Find where the given text appears and provide that cell's center as (X, Y) coordinate. 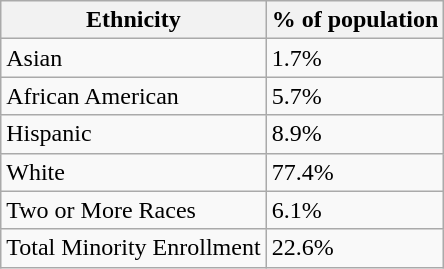
Hispanic (134, 134)
White (134, 172)
8.9% (355, 134)
Asian (134, 58)
1.7% (355, 58)
5.7% (355, 96)
77.4% (355, 172)
Two or More Races (134, 210)
Ethnicity (134, 20)
6.1% (355, 210)
African American (134, 96)
Total Minority Enrollment (134, 248)
% of population (355, 20)
22.6% (355, 248)
